Output the (x, y) coordinate of the center of the cell containing the given text.  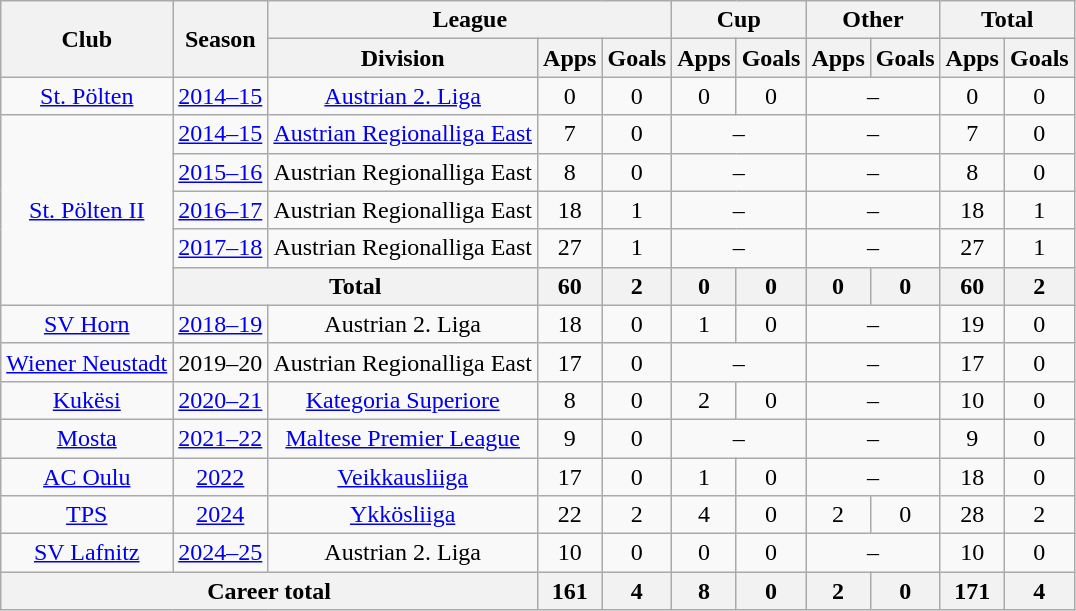
Career total (270, 591)
Cup (739, 20)
St. Pölten II (87, 210)
28 (972, 515)
171 (972, 591)
2022 (220, 477)
Kategoria Superiore (403, 400)
Kukësi (87, 400)
Club (87, 39)
2021–22 (220, 438)
2017–18 (220, 248)
Veikkausliiga (403, 477)
Other (873, 20)
Wiener Neustadt (87, 362)
161 (570, 591)
SV Lafnitz (87, 553)
Ykkösliiga (403, 515)
Season (220, 39)
22 (570, 515)
2016–17 (220, 210)
2020–21 (220, 400)
2018–19 (220, 324)
SV Horn (87, 324)
2019–20 (220, 362)
TPS (87, 515)
2024 (220, 515)
League (470, 20)
Mosta (87, 438)
19 (972, 324)
2024–25 (220, 553)
Maltese Premier League (403, 438)
St. Pölten (87, 96)
Division (403, 58)
2015–16 (220, 172)
AC Oulu (87, 477)
